Determine the [x, y] coordinate at the center of the cell enclosing the given text.  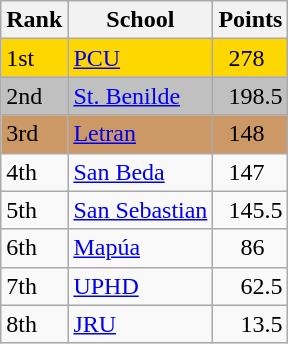
86 [250, 248]
62.5 [250, 286]
7th [34, 286]
San Beda [140, 172]
145.5 [250, 210]
Points [250, 20]
JRU [140, 324]
UPHD [140, 286]
13.5 [250, 324]
Mapúa [140, 248]
4th [34, 172]
Letran [140, 134]
278 [250, 58]
1st [34, 58]
5th [34, 210]
San Sebastian [140, 210]
2nd [34, 96]
148 [250, 134]
147 [250, 172]
PCU [140, 58]
School [140, 20]
8th [34, 324]
Rank [34, 20]
3rd [34, 134]
6th [34, 248]
198.5 [250, 96]
St. Benilde [140, 96]
